Return the [X, Y] coordinate for the center point of the cell that contains the specified text.  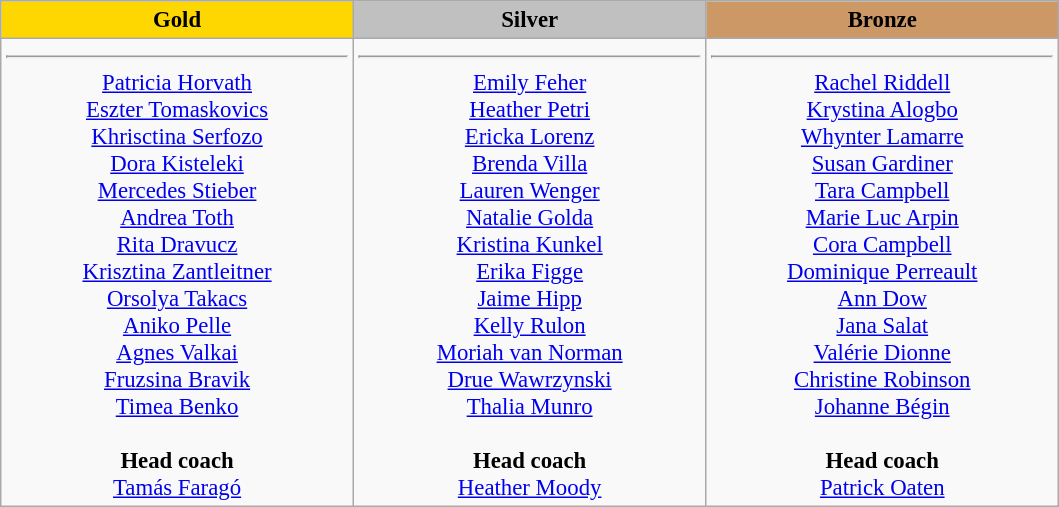
Silver [530, 20]
Gold [178, 20]
Bronze [882, 20]
